Search for the cell housing the specified text and yield its [x, y] center coordinate. 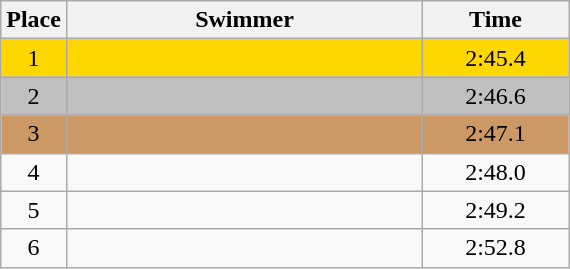
Time [496, 20]
2:52.8 [496, 248]
2 [34, 96]
4 [34, 172]
2:48.0 [496, 172]
2:49.2 [496, 210]
Swimmer [244, 20]
Place [34, 20]
2:46.6 [496, 96]
1 [34, 58]
2:45.4 [496, 58]
6 [34, 248]
3 [34, 134]
2:47.1 [496, 134]
5 [34, 210]
